Capture the cell that displays the provided text and extract its [X, Y] central coordinate. 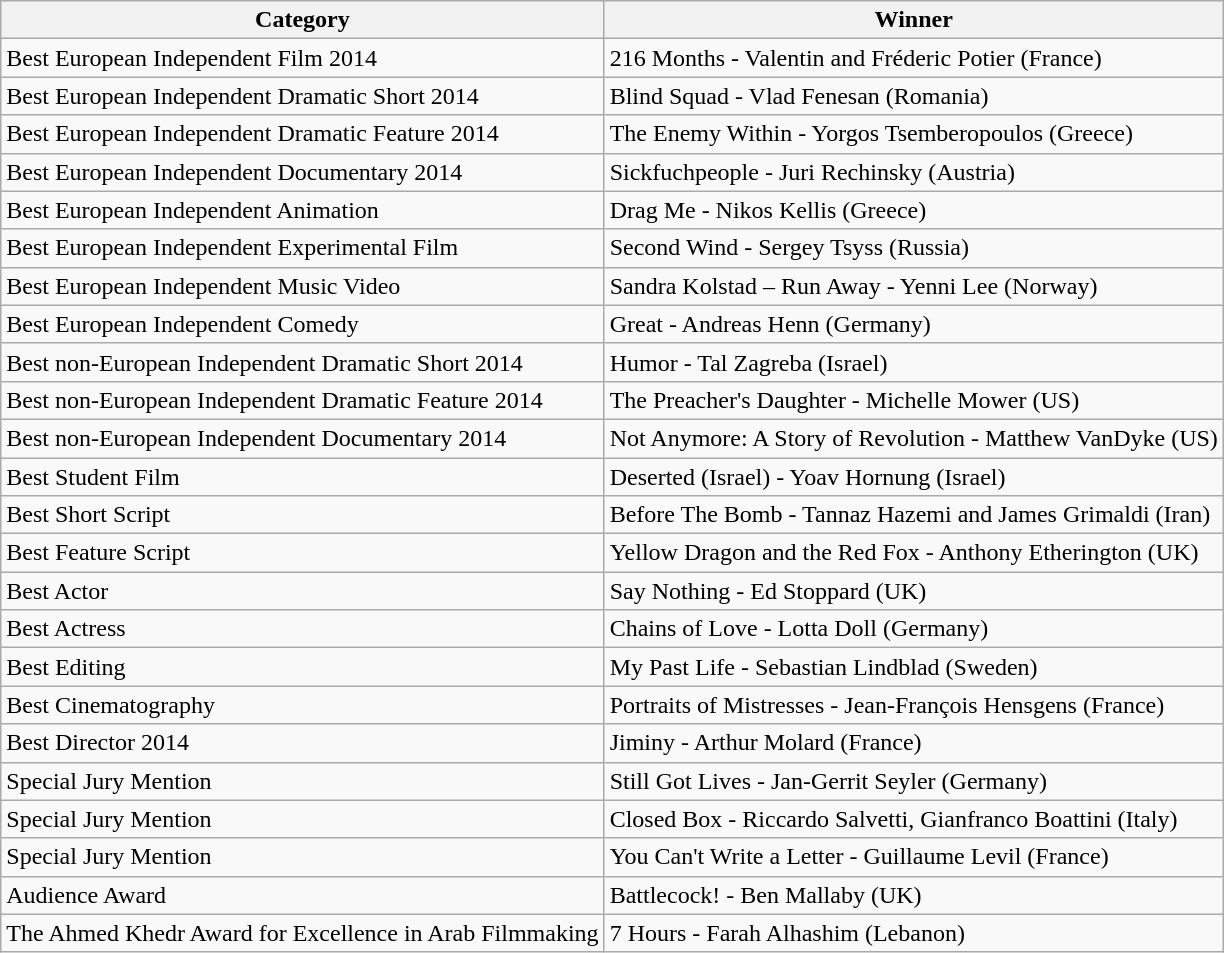
Closed Box - Riccardo Salvetti, Gianfranco Boattini (Italy) [914, 819]
Best European Independent Experimental Film [302, 248]
Best European Independent Film 2014 [302, 58]
Great - Andreas Henn (Germany) [914, 324]
Best non-European Independent Documentary 2014 [302, 438]
Best Editing [302, 667]
Winner [914, 20]
Best European Independent Dramatic Feature 2014 [302, 134]
You Can't Write a Letter - Guillaume Levil (France) [914, 857]
Best European Independent Music Video [302, 286]
Best European Independent Animation [302, 210]
Best European Independent Comedy [302, 324]
Best European Independent Dramatic Short 2014 [302, 96]
Best Student Film [302, 477]
Blind Squad - Vlad Fenesan (Romania) [914, 96]
Chains of Love - Lotta Doll (Germany) [914, 629]
Best Actress [302, 629]
Yellow Dragon and the Red Fox - Anthony Etherington (UK) [914, 553]
Battlecock! - Ben Mallaby (UK) [914, 895]
Jiminy - Arthur Molard (France) [914, 743]
Best Actor [302, 591]
Audience Award [302, 895]
The Preacher's Daughter - Michelle Mower (US) [914, 400]
The Enemy Within - Yorgos Tsemberopoulos (Greece) [914, 134]
Sickfuchpeople - Juri Rechinsky (Austria) [914, 172]
Deserted (Israel) - Yoav Hornung (Israel) [914, 477]
Best Director 2014 [302, 743]
Category [302, 20]
Second Wind - Sergey Tsyss (Russia) [914, 248]
Sandra Kolstad – Run Away - Yenni Lee (Norway) [914, 286]
Best Feature Script [302, 553]
My Past Life - Sebastian Lindblad (Sweden) [914, 667]
Say Nothing - Ed Stoppard (UK) [914, 591]
Still Got Lives - Jan-Gerrit Seyler (Germany) [914, 781]
Portraits of Mistresses - Jean-François Hensgens (France) [914, 705]
Best Short Script [302, 515]
Best Cinematography [302, 705]
The Ahmed Khedr Award for Excellence in Arab Filmmaking [302, 933]
216 Months - Valentin and Fréderic Potier (France) [914, 58]
Humor - Tal Zagreba (Israel) [914, 362]
Not Anymore: A Story of Revolution - Matthew VanDyke (US) [914, 438]
Best European Independent Documentary 2014 [302, 172]
7 Hours - Farah Alhashim (Lebanon) [914, 933]
Drag Me - Nikos Kellis (Greece) [914, 210]
Before The Bomb - Tannaz Hazemi and James Grimaldi (Iran) [914, 515]
Best non-European Independent Dramatic Short 2014 [302, 362]
Best non-European Independent Dramatic Feature 2014 [302, 400]
